Provide the (x, y) coordinate of the cell's center where the given text is located.  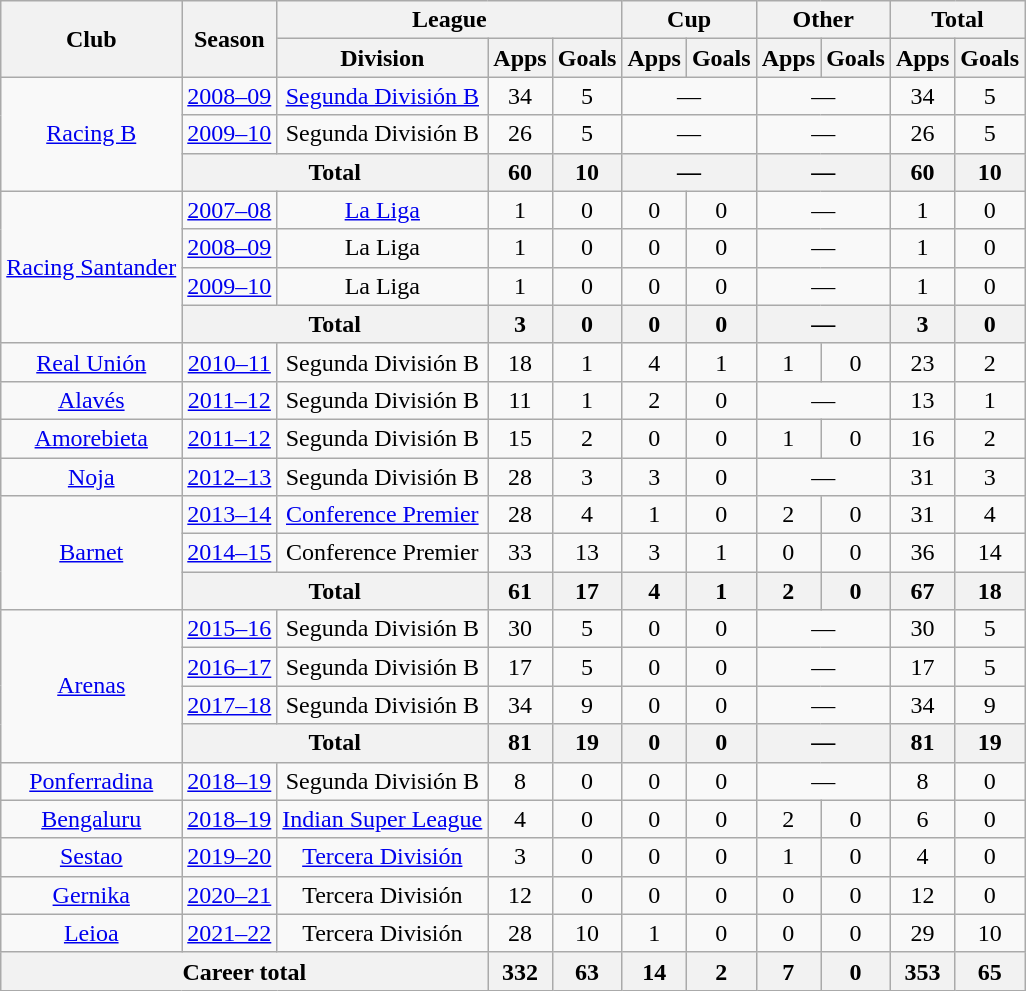
2013–14 (230, 515)
61 (520, 591)
23 (922, 362)
Club (92, 39)
2012–13 (230, 477)
Noja (92, 477)
2015–16 (230, 629)
Arenas (92, 686)
11 (520, 400)
Alavés (92, 400)
Sestao (92, 857)
7 (788, 971)
65 (990, 971)
Season (230, 39)
67 (922, 591)
33 (520, 553)
2019–20 (230, 857)
Division (382, 58)
Racing Santander (92, 267)
2021–22 (230, 933)
2016–17 (230, 667)
16 (922, 438)
Racing B (92, 134)
Ponferradina (92, 781)
Cup (689, 20)
Real Unión (92, 362)
Indian Super League (382, 819)
2014–15 (230, 553)
Other (823, 20)
29 (922, 933)
Bengaluru (92, 819)
Gernika (92, 895)
332 (520, 971)
6 (922, 819)
353 (922, 971)
63 (587, 971)
2020–21 (230, 895)
2010–11 (230, 362)
League (450, 20)
2017–18 (230, 705)
36 (922, 553)
Leioa (92, 933)
Amorebieta (92, 438)
15 (520, 438)
Barnet (92, 553)
2007–08 (230, 210)
Career total (244, 971)
